Determine the (X, Y) coordinate at the center of the cell enclosing the given text.  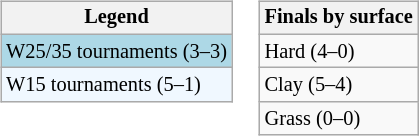
Finals by surface (339, 18)
Hard (4–0) (339, 51)
W25/35 tournaments (3–3) (116, 51)
Legend (116, 18)
Clay (5–4) (339, 85)
Grass (0–0) (339, 119)
W15 tournaments (5–1) (116, 85)
